Provide the (X, Y) coordinate of the cell's center where the given text is located.  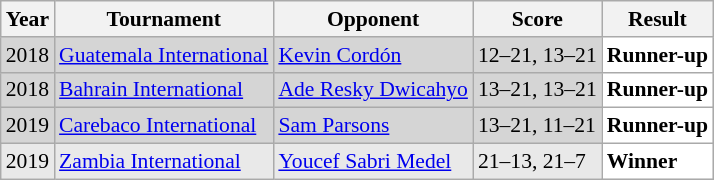
Bahrain International (164, 90)
Kevin Cordón (373, 55)
Guatemala International (164, 55)
Carebaco International (164, 126)
Year (28, 19)
21–13, 21–7 (538, 162)
Sam Parsons (373, 126)
13–21, 11–21 (538, 126)
Score (538, 19)
Ade Resky Dwicahyo (373, 90)
13–21, 13–21 (538, 90)
Tournament (164, 19)
Opponent (373, 19)
12–21, 13–21 (538, 55)
Youcef Sabri Medel (373, 162)
Winner (658, 162)
Zambia International (164, 162)
Result (658, 19)
